Provide the (x, y) coordinate of the cell's center where the given text is located.  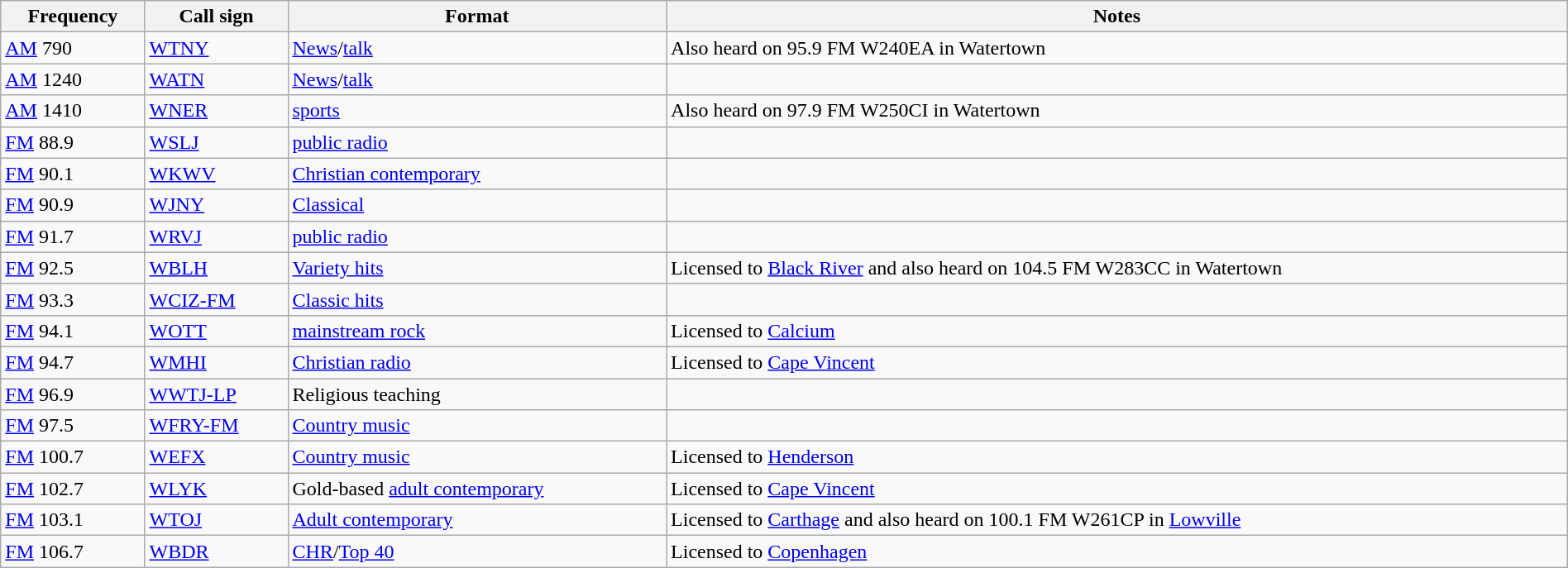
FM 102.7 (73, 489)
Licensed to Henderson (1117, 457)
WCIZ-FM (217, 299)
FM 100.7 (73, 457)
Gold-based adult contemporary (477, 489)
WWTJ-LP (217, 394)
sports (477, 111)
FM 88.9 (73, 142)
Licensed to Calcium (1117, 331)
FM 94.1 (73, 331)
FM 91.7 (73, 236)
WLYK (217, 489)
mainstream rock (477, 331)
AM 790 (73, 48)
WBLH (217, 268)
WSLJ (217, 142)
WOTT (217, 331)
Call sign (217, 17)
WEFX (217, 457)
Licensed to Black River and also heard on 104.5 FM W283CC in Watertown (1117, 268)
WBDR (217, 551)
FM 90.1 (73, 174)
FM 106.7 (73, 551)
WMHI (217, 362)
WTOJ (217, 520)
Also heard on 97.9 FM W250CI in Watertown (1117, 111)
CHR/Top 40 (477, 551)
Classical (477, 205)
Classic hits (477, 299)
WRVJ (217, 236)
FM 90.9 (73, 205)
Licensed to Carthage and also heard on 100.1 FM W261CP in Lowville (1117, 520)
Frequency (73, 17)
FM 92.5 (73, 268)
AM 1240 (73, 79)
WKWV (217, 174)
FM 96.9 (73, 394)
Christian radio (477, 362)
WNER (217, 111)
FM 94.7 (73, 362)
Adult contemporary (477, 520)
Notes (1117, 17)
FM 93.3 (73, 299)
FM 97.5 (73, 426)
WJNY (217, 205)
FM 103.1 (73, 520)
Variety hits (477, 268)
Christian contemporary (477, 174)
WATN (217, 79)
Religious teaching (477, 394)
WFRY-FM (217, 426)
WTNY (217, 48)
Licensed to Copenhagen (1117, 551)
AM 1410 (73, 111)
Also heard on 95.9 FM W240EA in Watertown (1117, 48)
Format (477, 17)
